Return the [X, Y] coordinate for the center point of the cell that contains the specified text.  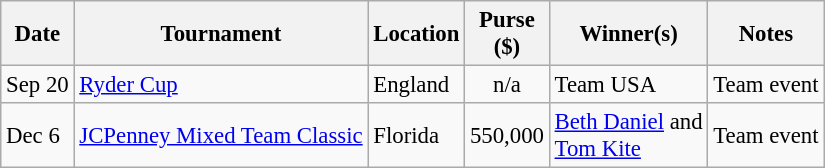
Ryder Cup [221, 85]
Team USA [628, 85]
Beth Daniel and Tom Kite [628, 136]
Notes [766, 34]
Sep 20 [38, 85]
Purse($) [508, 34]
n/a [508, 85]
550,000 [508, 136]
Location [416, 34]
JCPenney Mixed Team Classic [221, 136]
Florida [416, 136]
Tournament [221, 34]
Date [38, 34]
Winner(s) [628, 34]
Dec 6 [38, 136]
England [416, 85]
